Output the [x, y] coordinate of the center of the cell containing the given text.  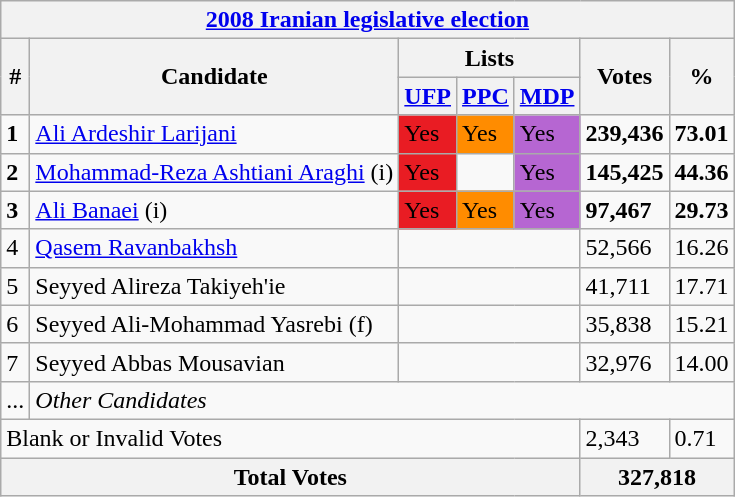
1 [16, 134]
Blank or Invalid Votes [290, 438]
Other Candidates [382, 400]
3 [16, 210]
2008 Iranian legislative election [368, 20]
Ali Ardeshir Larijani [214, 134]
UFP [428, 96]
41,711 [624, 286]
73.01 [702, 134]
... [16, 400]
35,838 [624, 324]
Qasem Ravanbakhsh [214, 248]
% [702, 77]
Lists [490, 58]
32,976 [624, 362]
Mohammad-Reza Ashtiani Araghi (i) [214, 172]
14.00 [702, 362]
44.36 [702, 172]
Total Votes [290, 477]
Seyyed Abbas Mousavian [214, 362]
Candidate [214, 77]
Ali Banaei (i) [214, 210]
6 [16, 324]
29.73 [702, 210]
0.71 [702, 438]
239,436 [624, 134]
97,467 [624, 210]
5 [16, 286]
MDP [547, 96]
7 [16, 362]
15.21 [702, 324]
16.26 [702, 248]
Seyyed Ali-Mohammad Yasrebi (f) [214, 324]
17.71 [702, 286]
# [16, 77]
145,425 [624, 172]
327,818 [657, 477]
2 [16, 172]
2,343 [624, 438]
52,566 [624, 248]
Seyyed Alireza Takiyeh'ie [214, 286]
Votes [624, 77]
PPC [486, 96]
4 [16, 248]
